Provide the (X, Y) coordinate of the cell's center where the given text is located.  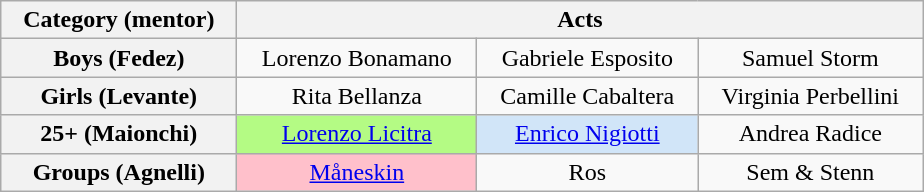
Groups (Agnelli) (119, 172)
Måneskin (357, 172)
Lorenzo Bonamano (357, 58)
Virginia Perbellini (810, 96)
Acts (580, 20)
Gabriele Esposito (588, 58)
25+ (Maionchi) (119, 134)
Camille Cabaltera (588, 96)
Sem & Stenn (810, 172)
Andrea Radice (810, 134)
Girls (Levante) (119, 96)
Rita Bellanza (357, 96)
Ros (588, 172)
Boys (Fedez) (119, 58)
Samuel Storm (810, 58)
Enrico Nigiotti (588, 134)
Lorenzo Licitra (357, 134)
Category (mentor) (119, 20)
